Pinpoint the cell where the given text exists, returning its [x, y] midpoint coordinate. 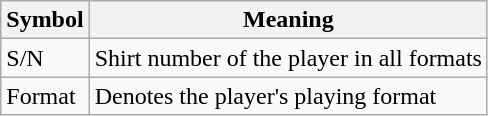
Format [45, 96]
S/N [45, 58]
Symbol [45, 20]
Denotes the player's playing format [288, 96]
Meaning [288, 20]
Shirt number of the player in all formats [288, 58]
